Find where the given text appears and provide that cell's center as [x, y] coordinate. 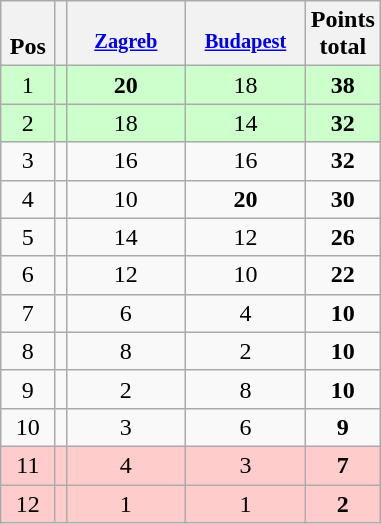
26 [342, 237]
11 [28, 465]
5 [28, 237]
38 [342, 85]
22 [342, 275]
Pos [28, 34]
Pointstotal [342, 34]
30 [342, 199]
Zagreb [126, 34]
Budapest [246, 34]
